Return the (X, Y) coordinate for the center point of the cell that contains the specified text.  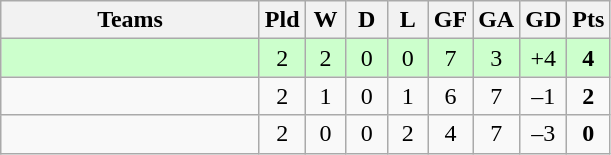
Pts (588, 20)
GD (544, 20)
L (408, 20)
3 (496, 58)
6 (450, 96)
Pld (282, 20)
GF (450, 20)
–1 (544, 96)
Teams (130, 20)
+4 (544, 58)
D (366, 20)
GA (496, 20)
W (326, 20)
–3 (544, 134)
